For the text-containing cell, return its midpoint in (x, y) coordinate format. 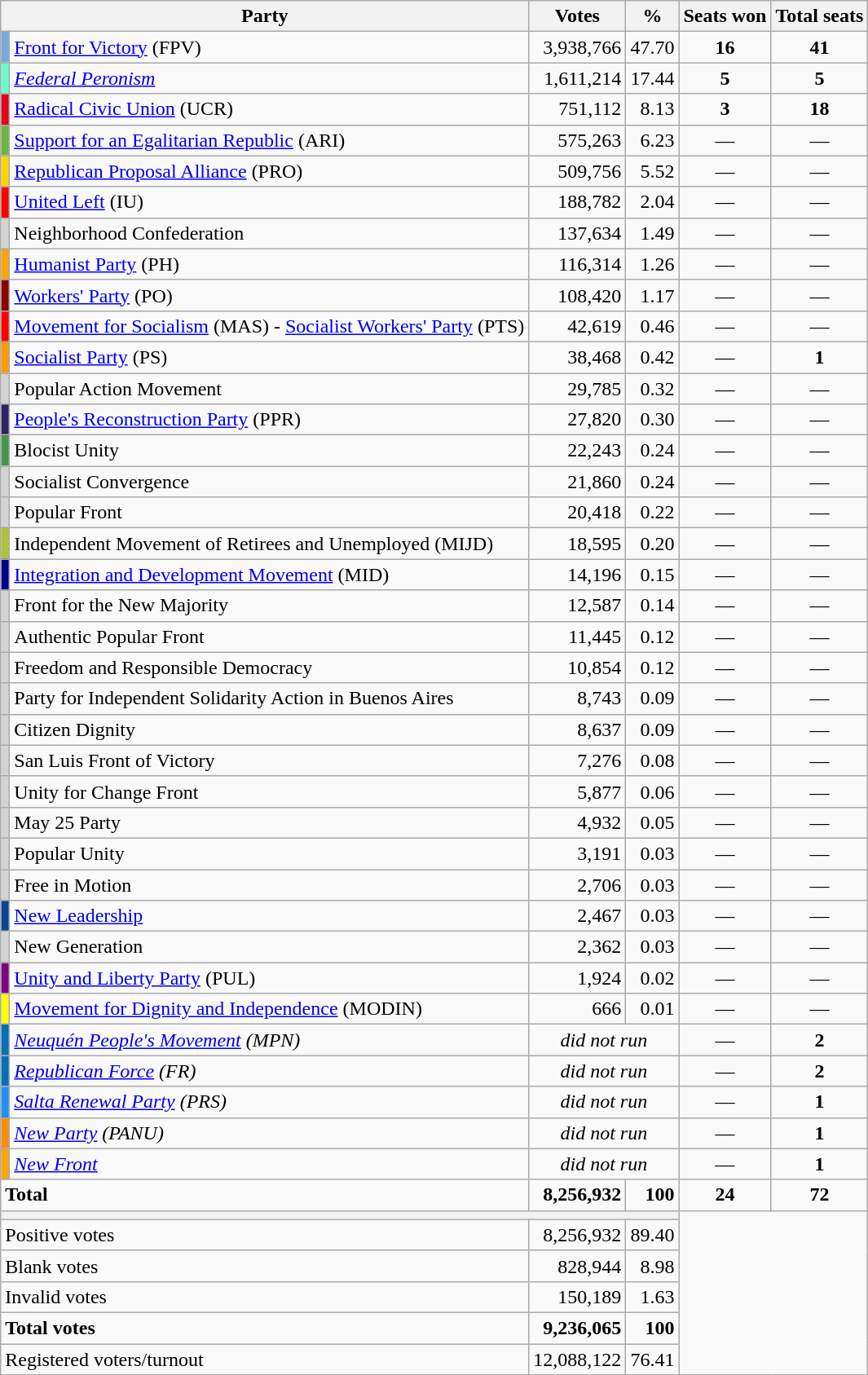
1,924 (577, 978)
89.40 (652, 1235)
1.17 (652, 295)
Citizen Dignity (269, 729)
108,420 (577, 295)
Total votes (265, 1328)
Integration and Development Movement (MID) (269, 575)
16 (725, 47)
Unity and Liberty Party (PUL) (269, 978)
Front for Victory (FPV) (269, 47)
2.04 (652, 202)
0.06 (652, 791)
Unity for Change Front (269, 791)
38,468 (577, 357)
Registered voters/turnout (265, 1359)
Free in Motion (269, 884)
0.01 (652, 1009)
Socialist Party (PS) (269, 357)
Party (265, 16)
5.52 (652, 171)
New Generation (269, 947)
828,944 (577, 1266)
Blank votes (265, 1266)
1.63 (652, 1297)
Popular Action Movement (269, 389)
New Leadership (269, 916)
Republican Force (FR) (269, 1071)
Support for an Egalitarian Republic (ARI) (269, 140)
0.32 (652, 389)
3,938,766 (577, 47)
Total (265, 1195)
20,418 (577, 513)
27,820 (577, 420)
12,587 (577, 606)
Radical Civic Union (UCR) (269, 109)
12,088,122 (577, 1359)
7,276 (577, 760)
17.44 (652, 78)
Neuquén People's Movement (MPN) (269, 1040)
Front for the New Majority (269, 606)
8,637 (577, 729)
8,743 (577, 699)
29,785 (577, 389)
1,611,214 (577, 78)
10,854 (577, 668)
751,112 (577, 109)
People's Reconstruction Party (PPR) (269, 420)
22,243 (577, 451)
United Left (IU) (269, 202)
0.22 (652, 513)
0.08 (652, 760)
14,196 (577, 575)
188,782 (577, 202)
509,756 (577, 171)
Total seats (820, 16)
116,314 (577, 264)
0.42 (652, 357)
5,877 (577, 791)
0.05 (652, 822)
Seats won (725, 16)
8.13 (652, 109)
New Party (PANU) (269, 1133)
9,236,065 (577, 1328)
San Luis Front of Victory (269, 760)
0.14 (652, 606)
Freedom and Responsible Democracy (269, 668)
Salta Renewal Party (PRS) (269, 1102)
Neighborhood Confederation (269, 233)
Movement for Dignity and Independence (MODIN) (269, 1009)
Socialist Convergence (269, 482)
% (652, 16)
47.70 (652, 47)
6.23 (652, 140)
8.98 (652, 1266)
Federal Peronism (269, 78)
2,467 (577, 916)
666 (577, 1009)
24 (725, 1195)
Humanist Party (PH) (269, 264)
0.20 (652, 544)
2,706 (577, 884)
42,619 (577, 326)
3,191 (577, 853)
0.30 (652, 420)
11,445 (577, 637)
Positive votes (265, 1235)
Party for Independent Solidarity Action in Buenos Aires (269, 699)
575,263 (577, 140)
Independent Movement of Retirees and Unemployed (MIJD) (269, 544)
21,860 (577, 482)
May 25 Party (269, 822)
3 (725, 109)
41 (820, 47)
76.41 (652, 1359)
0.46 (652, 326)
72 (820, 1195)
Workers' Party (PO) (269, 295)
New Front (269, 1164)
137,634 (577, 233)
Invalid votes (265, 1297)
Blocist Unity (269, 451)
1.49 (652, 233)
Popular Unity (269, 853)
Movement for Socialism (MAS) - Socialist Workers' Party (PTS) (269, 326)
Authentic Popular Front (269, 637)
1.26 (652, 264)
18 (820, 109)
2,362 (577, 947)
0.02 (652, 978)
18,595 (577, 544)
0.15 (652, 575)
4,932 (577, 822)
Votes (577, 16)
Popular Front (269, 513)
Republican Proposal Alliance (PRO) (269, 171)
150,189 (577, 1297)
